Return the (x, y) coordinate for the center point of the cell that contains the specified text.  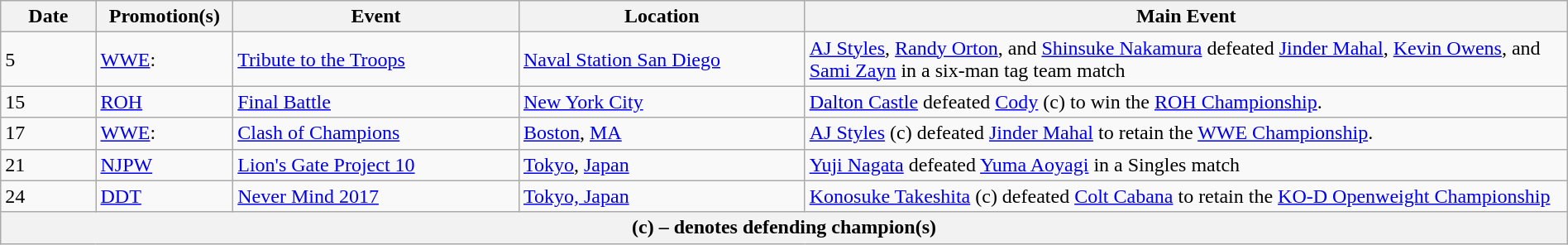
Location (662, 17)
Promotion(s) (165, 17)
ROH (165, 102)
21 (48, 165)
Final Battle (376, 102)
(c) – denotes defending champion(s) (784, 228)
AJ Styles, Randy Orton, and Shinsuke Nakamura defeated Jinder Mahal, Kevin Owens, and Sami Zayn in a six-man tag team match (1186, 60)
Naval Station San Diego (662, 60)
Date (48, 17)
Konosuke Takeshita (c) defeated Colt Cabana to retain the KO-D Openweight Championship (1186, 196)
Boston, MA (662, 133)
Dalton Castle defeated Cody (c) to win the ROH Championship. (1186, 102)
17 (48, 133)
24 (48, 196)
Clash of Champions (376, 133)
NJPW (165, 165)
AJ Styles (c) defeated Jinder Mahal to retain the WWE Championship. (1186, 133)
15 (48, 102)
5 (48, 60)
New York City (662, 102)
Yuji Nagata defeated Yuma Aoyagi in a Singles match (1186, 165)
Main Event (1186, 17)
Never Mind 2017 (376, 196)
DDT (165, 196)
Event (376, 17)
Tribute to the Troops (376, 60)
Lion's Gate Project 10 (376, 165)
